Pinpoint the cell where the given text exists, returning its (X, Y) midpoint coordinate. 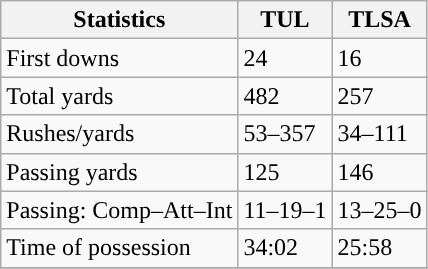
Passing: Comp–Att–Int (120, 210)
TUL (285, 20)
Total yards (120, 96)
13–25–0 (380, 210)
TLSA (380, 20)
34:02 (285, 248)
257 (380, 96)
11–19–1 (285, 210)
Passing yards (120, 172)
Rushes/yards (120, 134)
482 (285, 96)
16 (380, 58)
125 (285, 172)
24 (285, 58)
146 (380, 172)
53–357 (285, 134)
25:58 (380, 248)
Statistics (120, 20)
34–111 (380, 134)
Time of possession (120, 248)
First downs (120, 58)
